Determine the (x, y) coordinate at the center of the cell enclosing the given text.  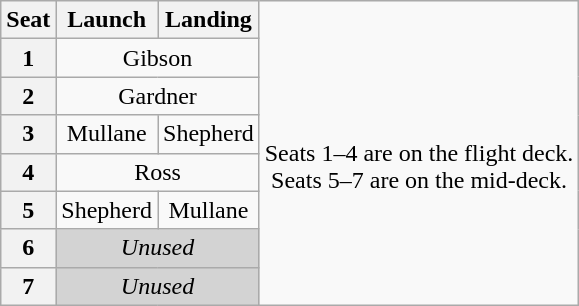
3 (28, 134)
Landing (209, 20)
7 (28, 286)
Seat (28, 20)
Gibson (158, 58)
Seats 1–4 are on the flight deck.Seats 5–7 are on the mid-deck. (419, 153)
5 (28, 210)
Gardner (158, 96)
4 (28, 172)
6 (28, 248)
2 (28, 96)
Launch (107, 20)
Ross (158, 172)
1 (28, 58)
